For the text-containing cell, return its midpoint in [x, y] coordinate format. 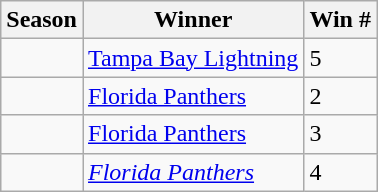
4 [340, 172]
3 [340, 134]
2 [340, 96]
Season [42, 20]
5 [340, 58]
Winner [192, 20]
Tampa Bay Lightning [192, 58]
Win # [340, 20]
